Identify which cell holds the provided text, then report its [X, Y] central coordinate. 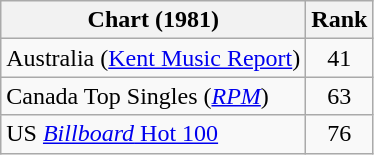
Canada Top Singles (RPM) [154, 96]
Rank [340, 20]
Australia (Kent Music Report) [154, 58]
Chart (1981) [154, 20]
US Billboard Hot 100 [154, 134]
63 [340, 96]
41 [340, 58]
76 [340, 134]
